Provide the [x, y] coordinate of the cell's center where the given text is located.  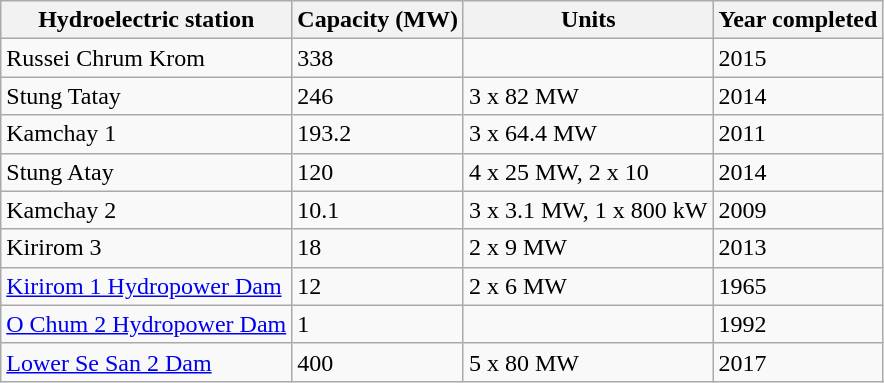
Lower Se San 2 Dam [146, 362]
2011 [798, 134]
2015 [798, 58]
2013 [798, 248]
3 x 3.1 MW, 1 x 800 kW [588, 210]
18 [378, 248]
Kamchay 2 [146, 210]
1992 [798, 324]
Hydroelectric station [146, 20]
2 x 9 MW [588, 248]
5 x 80 MW [588, 362]
2017 [798, 362]
Kirirom 3 [146, 248]
Stung Tatay [146, 96]
Kirirom 1 Hydropower Dam [146, 286]
4 x 25 MW, 2 x 10 [588, 172]
Stung Atay [146, 172]
3 x 82 MW [588, 96]
246 [378, 96]
2 x 6 MW [588, 286]
1965 [798, 286]
1 [378, 324]
2009 [798, 210]
O Chum 2 Hydropower Dam [146, 324]
Units [588, 20]
10.1 [378, 210]
3 x 64.4 MW [588, 134]
338 [378, 58]
193.2 [378, 134]
12 [378, 286]
Kamchay 1 [146, 134]
400 [378, 362]
120 [378, 172]
Year completed [798, 20]
Russei Chrum Krom [146, 58]
Capacity (MW) [378, 20]
